Extract the (X, Y) coordinate from the center of the cell holding the provided text.  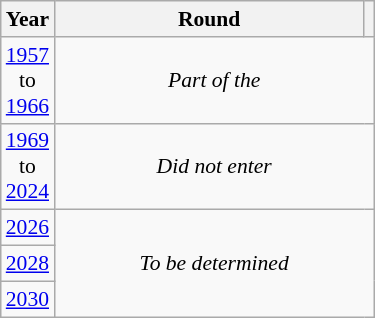
Year (28, 19)
2030 (28, 299)
Round (209, 19)
Did not enter (214, 166)
1957to1966 (28, 80)
To be determined (214, 264)
1969to2024 (28, 166)
Part of the (214, 80)
2028 (28, 264)
2026 (28, 228)
